Determine the (X, Y) coordinate at the center of the cell enclosing the given text.  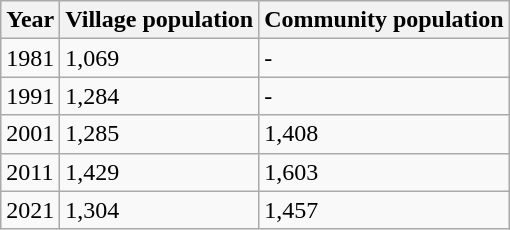
1981 (30, 58)
1,457 (384, 210)
1,069 (160, 58)
Village population (160, 20)
1,285 (160, 134)
1,429 (160, 172)
2021 (30, 210)
1,603 (384, 172)
1,408 (384, 134)
1,284 (160, 96)
2011 (30, 172)
Community population (384, 20)
2001 (30, 134)
1991 (30, 96)
1,304 (160, 210)
Year (30, 20)
